Provide the [X, Y] coordinate of the cell's center where the given text is located.  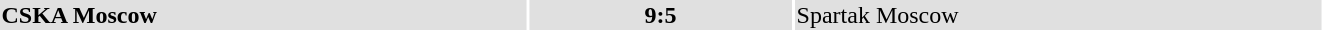
9:5 [660, 15]
CSKA Moscow [263, 15]
Spartak Moscow [1058, 15]
